Determine the (x, y) coordinate at the center of the cell enclosing the given text.  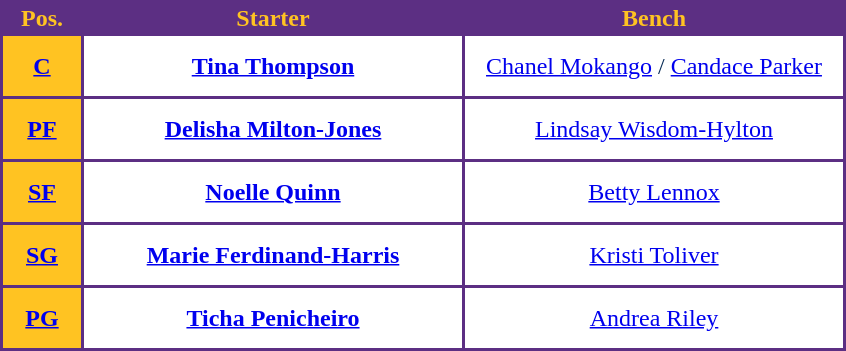
SG (42, 255)
Bench (654, 18)
Starter (273, 18)
Chanel Mokango / Candace Parker (654, 66)
Noelle Quinn (273, 192)
Marie Ferdinand-Harris (273, 255)
SF (42, 192)
Ticha Penicheiro (273, 318)
Tina Thompson (273, 66)
PG (42, 318)
Delisha Milton-Jones (273, 129)
Betty Lennox (654, 192)
Kristi Toliver (654, 255)
Pos. (42, 18)
Andrea Riley (654, 318)
Lindsay Wisdom-Hylton (654, 129)
PF (42, 129)
C (42, 66)
